Provide the [x, y] coordinate of the cell's center where the given text is located.  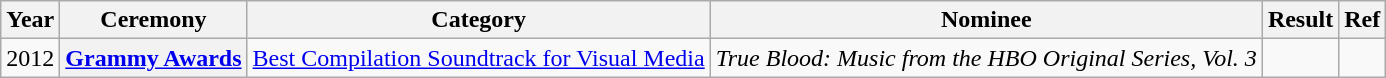
Nominee [986, 20]
Year [30, 20]
Best Compilation Soundtrack for Visual Media [478, 58]
Ref [1362, 20]
Ceremony [154, 20]
Category [478, 20]
Result [1300, 20]
2012 [30, 58]
True Blood: Music from the HBO Original Series, Vol. 3 [986, 58]
Grammy Awards [154, 58]
